Detect which cell encompasses the target text, then output its (X, Y) center coordinate. 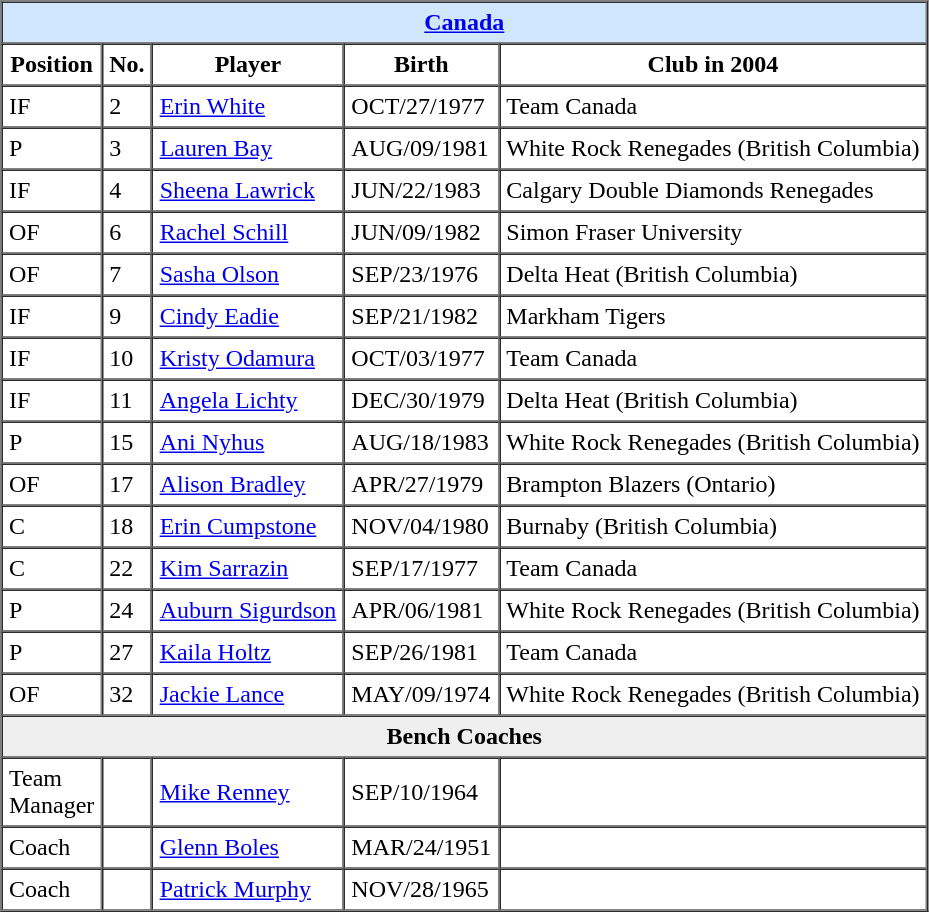
Auburn Sigurdson (248, 611)
9 (127, 317)
32 (127, 695)
OCT/27/1977 (422, 107)
15 (127, 443)
MAR/24/1951 (422, 847)
MAY/09/1974 (422, 695)
SEP/23/1976 (422, 275)
Kim Sarrazin (248, 569)
AUG/09/1981 (422, 149)
Sheena Lawrick (248, 191)
APR/27/1979 (422, 485)
JUN/09/1982 (422, 233)
Angela Lichty (248, 401)
2 (127, 107)
17 (127, 485)
Markham Tigers (713, 317)
27 (127, 653)
Position (52, 65)
No. (127, 65)
Bench Coaches (465, 737)
APR/06/1981 (422, 611)
SEP/26/1981 (422, 653)
6 (127, 233)
NOV/28/1965 (422, 889)
Birth (422, 65)
Brampton Blazers (Ontario) (713, 485)
4 (127, 191)
SEP/21/1982 (422, 317)
Rachel Schill (248, 233)
Club in 2004 (713, 65)
Patrick Murphy (248, 889)
7 (127, 275)
Kaila Holtz (248, 653)
18 (127, 527)
SEP/17/1977 (422, 569)
JUN/22/1983 (422, 191)
10 (127, 359)
Burnaby (British Columbia) (713, 527)
Lauren Bay (248, 149)
Erin White (248, 107)
Simon Fraser University (713, 233)
22 (127, 569)
NOV/04/1980 (422, 527)
Calgary Double Diamonds Renegades (713, 191)
Player (248, 65)
11 (127, 401)
Erin Cumpstone (248, 527)
AUG/18/1983 (422, 443)
Sasha Olson (248, 275)
OCT/03/1977 (422, 359)
SEP/10/1964 (422, 792)
24 (127, 611)
Ani Nyhus (248, 443)
Jackie Lance (248, 695)
Cindy Eadie (248, 317)
Mike Renney (248, 792)
Glenn Boles (248, 847)
Kristy Odamura (248, 359)
Alison Bradley (248, 485)
Team Manager (52, 792)
Canada (465, 23)
3 (127, 149)
DEC/30/1979 (422, 401)
